Return the [x, y] coordinate for the center point of the cell that contains the specified text.  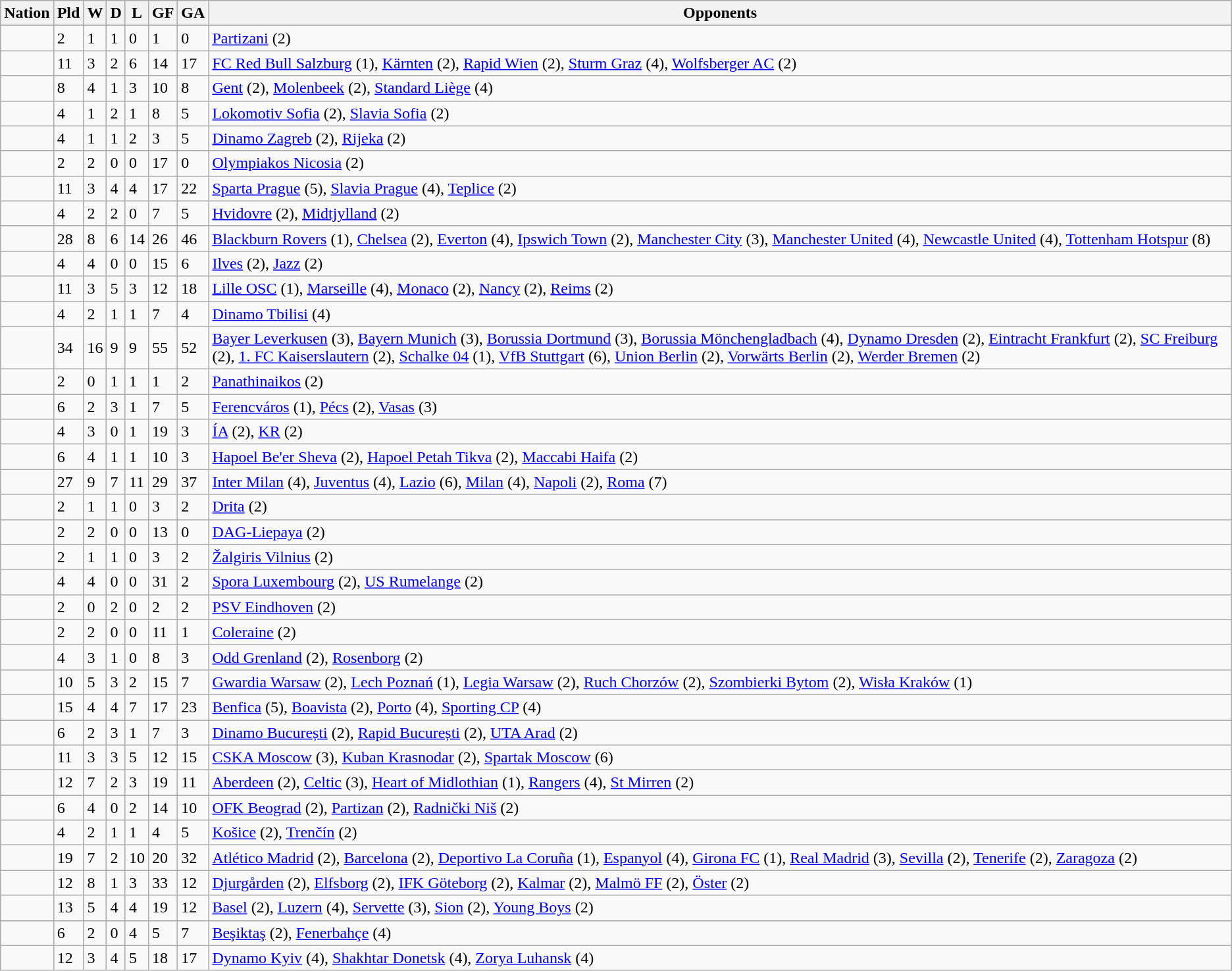
52 [193, 348]
34 [68, 348]
OFK Beograd (2), Partizan (2), Radnički Niš (2) [720, 808]
Partizani (2) [720, 38]
Pld [68, 13]
Panathinaikos (2) [720, 382]
Drita (2) [720, 507]
Spora Luxembourg (2), US Rumelange (2) [720, 582]
22 [193, 188]
Odd Grenland (2), Rosenborg (2) [720, 657]
Aberdeen (2), Celtic (3), Heart of Midlothian (1), Rangers (4), St Mirren (2) [720, 783]
ÍA (2), KR (2) [720, 432]
Inter Milan (4), Juventus (4), Lazio (6), Milan (4), Napoli (2), Roma (7) [720, 482]
Dinamo Tbilisi (4) [720, 314]
Olympiakos Nicosia (2) [720, 163]
Ferencváros (1), Pécs (2), Vasas (3) [720, 407]
Lokomotiv Sofia (2), Slavia Sofia (2) [720, 113]
Dinamo București (2), Rapid București (2), UTA Arad (2) [720, 733]
FC Red Bull Salzburg (1), Kärnten (2), Rapid Wien (2), Sturm Graz (4), Wolfsberger AC (2) [720, 63]
Košice (2), Trenčín (2) [720, 833]
Gwardia Warsaw (2), Lech Poznań (1), Legia Warsaw (2), Ruch Chorzów (2), Szombierki Bytom (2), Wisła Kraków (1) [720, 682]
GA [193, 13]
L [137, 13]
Hapoel Be'er Sheva (2), Hapoel Petah Tikva (2), Maccabi Haifa (2) [720, 457]
D [116, 13]
32 [193, 858]
29 [163, 482]
20 [163, 858]
55 [163, 348]
Dinamo Zagreb (2), Rijeka (2) [720, 138]
Basel (2), Luzern (4), Servette (3), Sion (2), Young Boys (2) [720, 908]
Benfica (5), Boavista (2), Porto (4), Sporting CP (4) [720, 707]
Beşiktaş (2), Fenerbahçe (4) [720, 933]
16 [95, 348]
Coleraine (2) [720, 632]
Gent (2), Molenbeek (2), Standard Liège (4) [720, 88]
Opponents [720, 13]
Atlético Madrid (2), Barcelona (2), Deportivo La Coruña (1), Espanyol (4), Girona FC (1), Real Madrid (3), Sevilla (2), Tenerife (2), Zaragoza (2) [720, 858]
Nation [27, 13]
33 [163, 883]
Hvidovre (2), Midtjylland (2) [720, 213]
DAG-Liepaya (2) [720, 532]
CSKA Moscow (3), Kuban Krasnodar (2), Spartak Moscow (6) [720, 758]
Djurgården (2), Elfsborg (2), IFK Göteborg (2), Kalmar (2), Malmö FF (2), Öster (2) [720, 883]
W [95, 13]
Lille OSC (1), Marseille (4), Monaco (2), Nancy (2), Reims (2) [720, 288]
23 [193, 707]
46 [193, 238]
Ilves (2), Jazz (2) [720, 263]
PSV Eindhoven (2) [720, 607]
Žalgiris Vilnius (2) [720, 557]
31 [163, 582]
GF [163, 13]
28 [68, 238]
26 [163, 238]
Sparta Prague (5), Slavia Prague (4), Teplice (2) [720, 188]
37 [193, 482]
Dynamo Kyiv (4), Shakhtar Donetsk (4), Zorya Luhansk (4) [720, 958]
27 [68, 482]
